Return the [x, y] coordinate for the center point of the cell that contains the specified text.  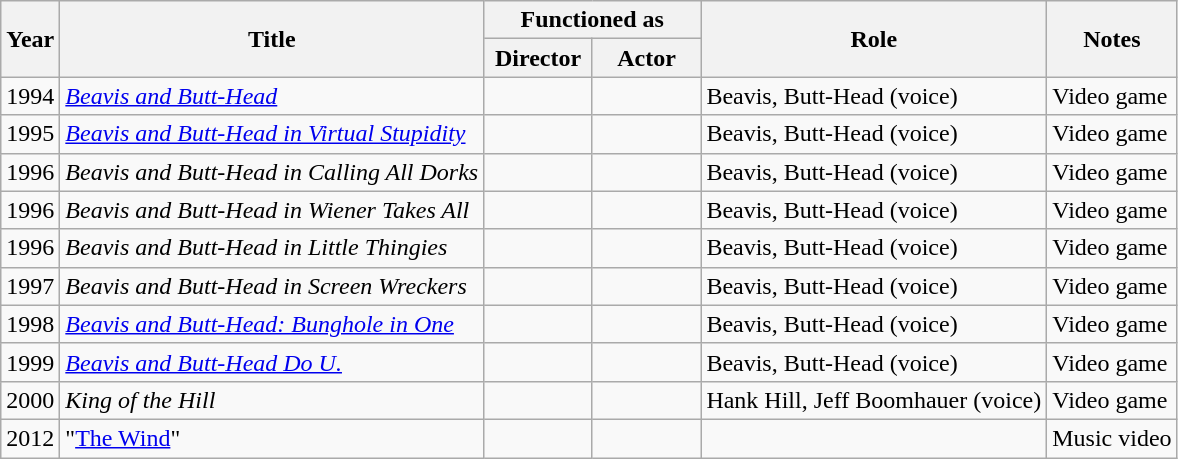
Beavis and Butt-Head in Screen Wreckers [272, 286]
Beavis and Butt-Head in Virtual Stupidity [272, 134]
1994 [30, 96]
Beavis and Butt-Head [272, 96]
2012 [30, 438]
Music video [1112, 438]
Beavis and Butt-Head in Wiener Takes All [272, 210]
Beavis and Butt-Head in Calling All Dorks [272, 172]
Hank Hill, Jeff Boomhauer (voice) [874, 400]
Beavis and Butt-Head in Little Thingies [272, 248]
Year [30, 39]
1997 [30, 286]
Notes [1112, 39]
1999 [30, 362]
King of the Hill [272, 400]
1995 [30, 134]
1998 [30, 324]
Actor [646, 58]
Director [538, 58]
Beavis and Butt-Head: Bunghole in One [272, 324]
Functioned as [592, 20]
"The Wind" [272, 438]
Beavis and Butt-Head Do U. [272, 362]
Role [874, 39]
Title [272, 39]
2000 [30, 400]
